Pinpoint the cell where the given text exists, returning its (X, Y) midpoint coordinate. 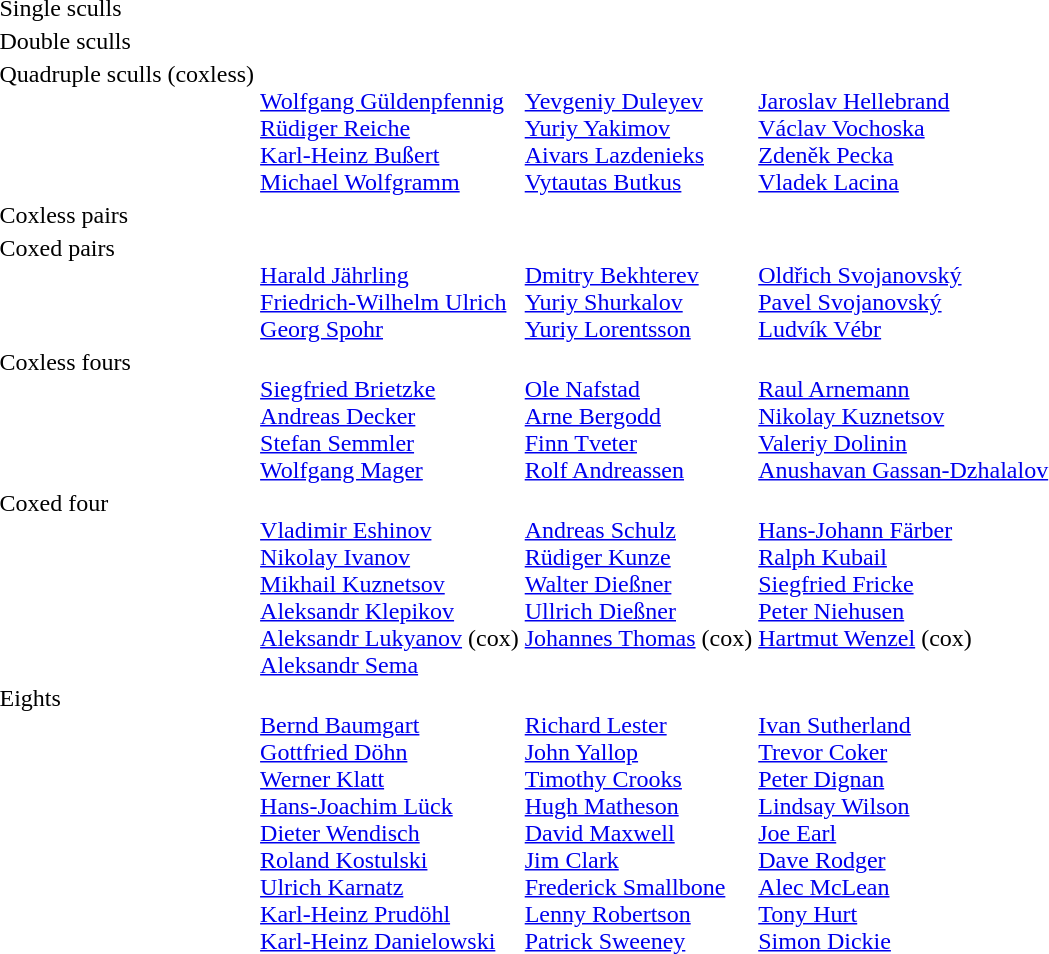
Vladimir EshinovNikolay IvanovMikhail KuznetsovAleksandr KlepikovAleksandr Lukyanov (cox)Aleksandr Sema (390, 584)
Wolfgang GüldenpfennigRüdiger ReicheKarl-Heinz BußertMichael Wolfgramm (390, 128)
Dmitry BekhterevYuriy ShurkalovYuriy Lorentsson (638, 288)
Siegfried BrietzkeAndreas DeckerStefan SemmlerWolfgang Mager (390, 416)
Ole NafstadArne BergoddFinn TveterRolf Andreassen (638, 416)
Yevgeniy DuleyevYuriy YakimovAivars LazdenieksVytautas Butkus (638, 128)
Harald JährlingFriedrich-Wilhelm UlrichGeorg Spohr (390, 288)
Andreas SchulzRüdiger KunzeWalter DießnerUllrich DießnerJohannes Thomas (cox) (638, 584)
